For the text-containing cell, return its midpoint in [X, Y] coordinate format. 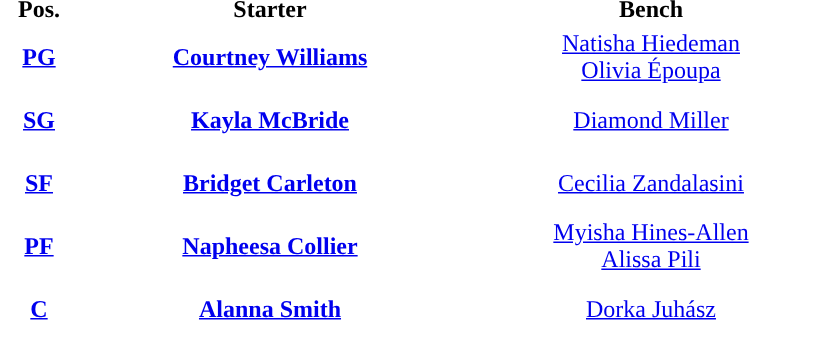
SG [39, 120]
PG [39, 57]
Myisha Hines-AllenAlissa Pili [651, 246]
Natisha HiedemanOlivia Époupa [651, 57]
Courtney Williams [270, 57]
Napheesa Collier [270, 246]
SF [39, 183]
Diamond Miller [651, 120]
Bridget Carleton [270, 183]
C [39, 309]
Alanna Smith [270, 309]
Kayla McBride [270, 120]
Dorka Juhász [651, 309]
PF [39, 246]
Cecilia Zandalasini [651, 183]
